Find where the given text appears and provide that cell's center as (x, y) coordinate. 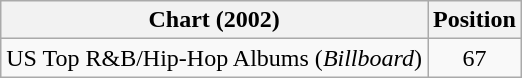
US Top R&B/Hip-Hop Albums (Billboard) (214, 58)
Chart (2002) (214, 20)
67 (475, 58)
Position (475, 20)
